Extract the (x, y) coordinate from the center of the cell holding the provided text.  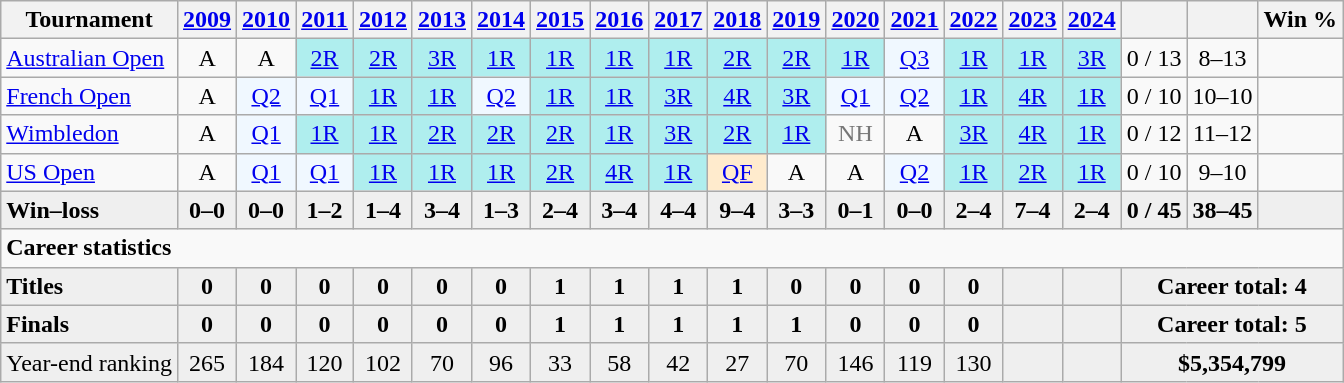
Win % (1300, 20)
102 (382, 362)
0 / 12 (1154, 134)
27 (738, 362)
2022 (974, 20)
1–3 (502, 210)
3–3 (796, 210)
Titles (90, 286)
4–4 (678, 210)
NH (856, 134)
119 (914, 362)
58 (620, 362)
0 / 45 (1154, 210)
146 (856, 362)
Career statistics (672, 248)
96 (502, 362)
38–45 (1222, 210)
Tournament (90, 20)
2021 (914, 20)
US Open (90, 172)
Australian Open (90, 58)
2017 (678, 20)
2016 (620, 20)
7–4 (1032, 210)
2014 (502, 20)
130 (974, 362)
42 (678, 362)
2015 (560, 20)
Win–loss (90, 210)
$5,354,799 (1232, 362)
French Open (90, 96)
2019 (796, 20)
11–12 (1222, 134)
1–4 (382, 210)
9–10 (1222, 172)
2009 (208, 20)
184 (266, 362)
2018 (738, 20)
Finals (90, 324)
265 (208, 362)
120 (325, 362)
2012 (382, 20)
33 (560, 362)
Q3 (914, 58)
2020 (856, 20)
9–4 (738, 210)
8–13 (1222, 58)
1–2 (325, 210)
Wimbledon (90, 134)
2011 (325, 20)
2024 (1092, 20)
2013 (442, 20)
Career total: 5 (1232, 324)
2023 (1032, 20)
QF (738, 172)
0 / 13 (1154, 58)
Year-end ranking (90, 362)
10–10 (1222, 96)
Career total: 4 (1232, 286)
2010 (266, 20)
0–1 (856, 210)
